Capture the cell that displays the provided text and extract its [x, y] central coordinate. 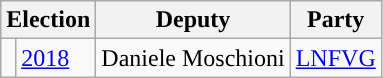
2018 [56, 58]
Party [336, 20]
Election [48, 20]
Daniele Moschioni [193, 58]
LNFVG [336, 58]
Deputy [193, 20]
